Pinpoint the cell where the given text exists, returning its [X, Y] midpoint coordinate. 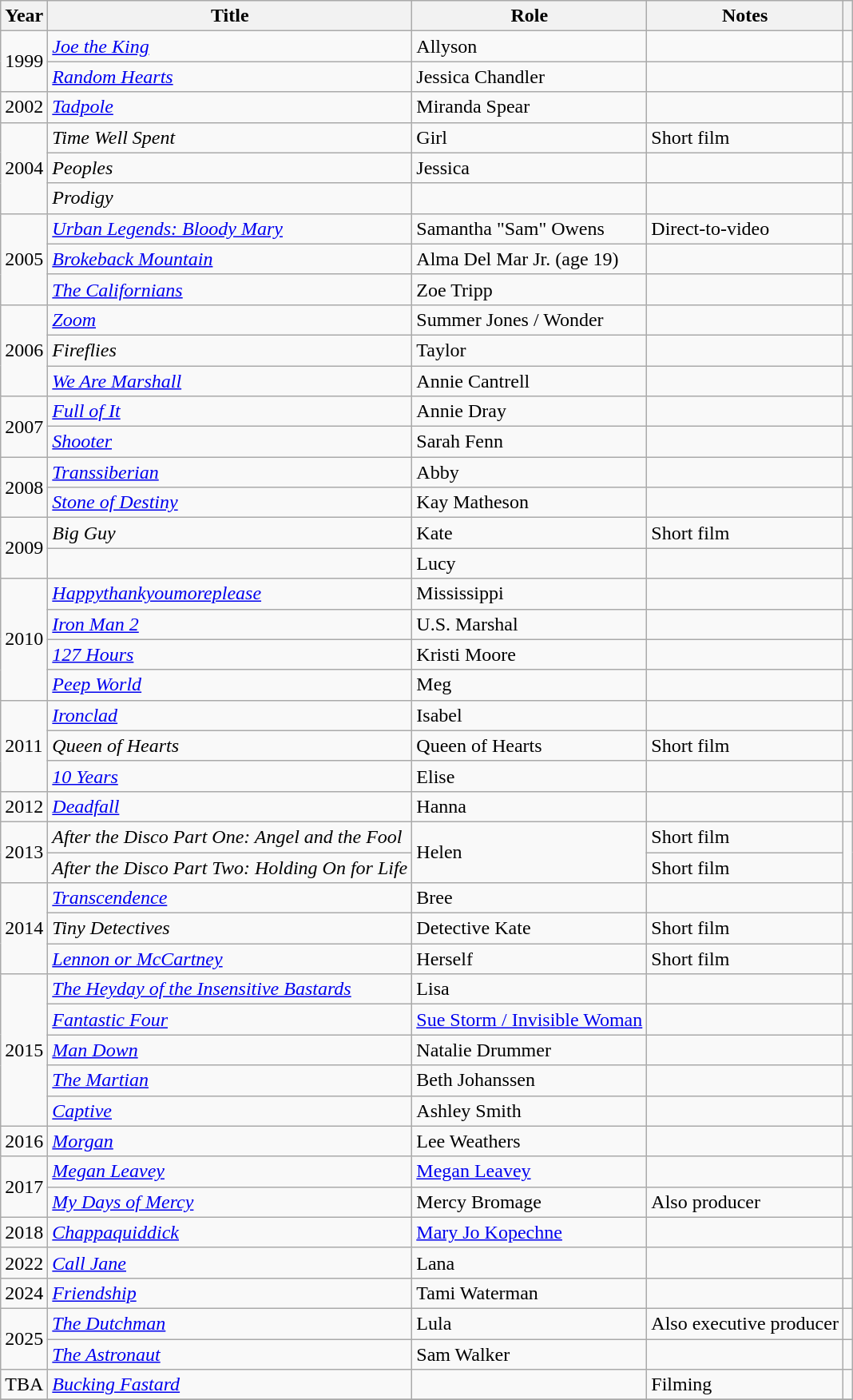
Lisa [530, 989]
2009 [24, 548]
Kate [530, 533]
Meg [530, 685]
Transcendence [230, 898]
Tami Waterman [530, 1293]
2002 [24, 107]
2004 [24, 168]
Stone of Destiny [230, 503]
Herself [530, 959]
Big Guy [230, 533]
Helen [530, 852]
2010 [24, 639]
Sue Storm / Invisible Woman [530, 1020]
2016 [24, 1141]
U.S. Marshal [530, 624]
2005 [24, 259]
Sarah Fenn [530, 442]
Lana [530, 1263]
The Astronaut [230, 1354]
Bree [530, 898]
Random Hearts [230, 77]
Captive [230, 1111]
2007 [24, 427]
Iron Man 2 [230, 624]
Call Jane [230, 1263]
Annie Cantrell [530, 381]
We Are Marshall [230, 381]
Shooter [230, 442]
Ironclad [230, 715]
Lennon or McCartney [230, 959]
2013 [24, 852]
After the Disco Part One: Angel and the Fool [230, 837]
Beth Johanssen [530, 1080]
Kay Matheson [530, 503]
Annie Dray [530, 412]
Transsiberian [230, 472]
Summer Jones / Wonder [530, 320]
Morgan [230, 1141]
Also executive producer [745, 1323]
Mercy Bromage [530, 1202]
2024 [24, 1293]
Lee Weathers [530, 1141]
Deadfall [230, 806]
127 Hours [230, 654]
10 Years [230, 776]
Jessica [530, 168]
Lula [530, 1323]
Natalie Drummer [530, 1050]
Hanna [530, 806]
Role [530, 16]
Tiny Detectives [230, 929]
Peoples [230, 168]
2011 [24, 746]
The Martian [230, 1080]
Peep World [230, 685]
Zoom [230, 320]
The Californians [230, 289]
Time Well Spent [230, 137]
The Dutchman [230, 1323]
Zoe Tripp [530, 289]
Brokeback Mountain [230, 259]
Full of It [230, 412]
Fireflies [230, 350]
2008 [24, 487]
2015 [24, 1050]
Filming [745, 1385]
My Days of Mercy [230, 1202]
Direct-to-video [745, 229]
Samantha "Sam" Owens [530, 229]
Happythankyoumoreplease [230, 594]
Urban Legends: Bloody Mary [230, 229]
Chappaquiddick [230, 1232]
Year [24, 16]
Joe the King [230, 46]
Elise [530, 776]
Ashley Smith [530, 1111]
Mary Jo Kopechne [530, 1232]
Mississippi [530, 594]
Fantastic Four [230, 1020]
Miranda Spear [530, 107]
2022 [24, 1263]
Kristi Moore [530, 654]
Taylor [530, 350]
Prodigy [230, 198]
Tadpole [230, 107]
Girl [530, 137]
Lucy [530, 563]
Detective Kate [530, 929]
TBA [24, 1385]
1999 [24, 62]
2025 [24, 1338]
Bucking Fastard [230, 1385]
2017 [24, 1187]
2014 [24, 929]
2012 [24, 806]
Man Down [230, 1050]
2018 [24, 1232]
Alma Del Mar Jr. (age 19) [530, 259]
Friendship [230, 1293]
Allyson [530, 46]
Isabel [530, 715]
Notes [745, 16]
Sam Walker [530, 1354]
After the Disco Part Two: Holding On for Life [230, 867]
The Heyday of the Insensitive Bastards [230, 989]
2006 [24, 350]
Jessica Chandler [530, 77]
Title [230, 16]
Also producer [745, 1202]
Abby [530, 472]
